Identify which cell holds the provided text, then report its (x, y) central coordinate. 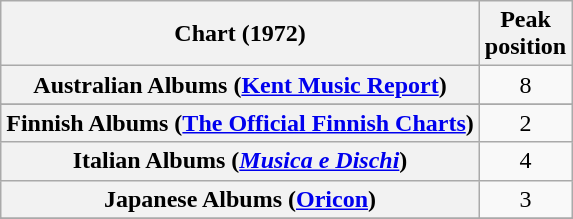
3 (525, 199)
Japanese Albums (Oricon) (240, 199)
8 (525, 85)
Finnish Albums (The Official Finnish Charts) (240, 123)
Peakposition (525, 34)
Chart (1972) (240, 34)
Italian Albums (Musica e Dischi) (240, 161)
4 (525, 161)
2 (525, 123)
Australian Albums (Kent Music Report) (240, 85)
